Extract the [X, Y] coordinate from the center of the cell holding the provided text.  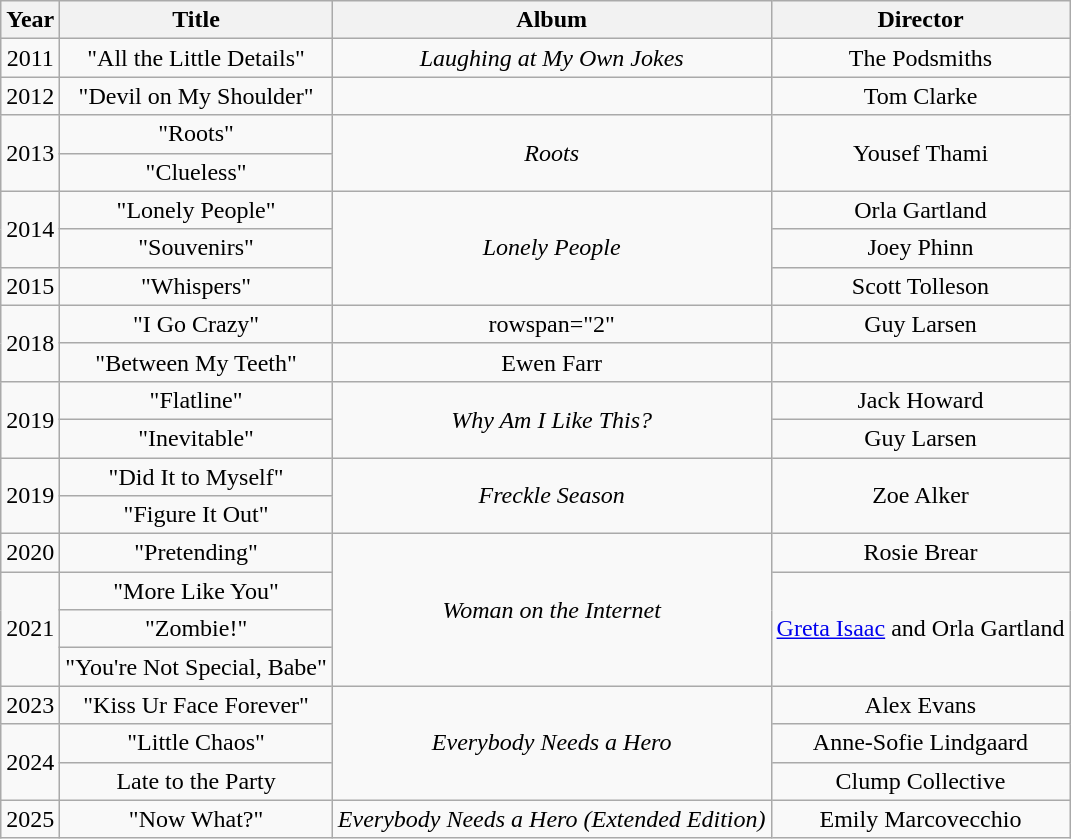
"I Go Crazy" [196, 324]
"Whispers" [196, 286]
2018 [30, 343]
2013 [30, 153]
"Flatline" [196, 400]
Year [30, 20]
2023 [30, 705]
2025 [30, 819]
"Now What?" [196, 819]
Alex Evans [920, 705]
2012 [30, 96]
2021 [30, 629]
Everybody Needs a Hero [552, 743]
Anne-Sofie Lindgaard [920, 743]
Greta Isaac and Orla Gartland [920, 629]
Ewen Farr [552, 362]
"Little Chaos" [196, 743]
"Devil on My Shoulder" [196, 96]
"Clueless" [196, 172]
Jack Howard [920, 400]
2024 [30, 762]
The Podsmiths [920, 58]
Orla Gartland [920, 210]
"Inevitable" [196, 438]
Late to the Party [196, 781]
Clump Collective [920, 781]
2015 [30, 286]
Album [552, 20]
Laughing at My Own Jokes [552, 58]
Roots [552, 153]
"Figure It Out" [196, 515]
"All the Little Details" [196, 58]
"Between My Teeth" [196, 362]
Rosie Brear [920, 553]
"More Like You" [196, 591]
Director [920, 20]
"Zombie!" [196, 629]
"Pretending" [196, 553]
2011 [30, 58]
Freckle Season [552, 496]
Everybody Needs a Hero (Extended Edition) [552, 819]
Tom Clarke [920, 96]
"Roots" [196, 134]
2014 [30, 229]
2020 [30, 553]
"You're Not Special, Babe" [196, 667]
"Lonely People" [196, 210]
Lonely People [552, 248]
Yousef Thami [920, 153]
"Souvenirs" [196, 248]
rowspan="2" [552, 324]
Scott Tolleson [920, 286]
Why Am I Like This? [552, 419]
Joey Phinn [920, 248]
"Kiss Ur Face Forever" [196, 705]
Emily Marcovecchio [920, 819]
"Did It to Myself" [196, 477]
Woman on the Internet [552, 610]
Zoe Alker [920, 496]
Title [196, 20]
